Locate the cell with the specified text and output its [x, y] center coordinate. 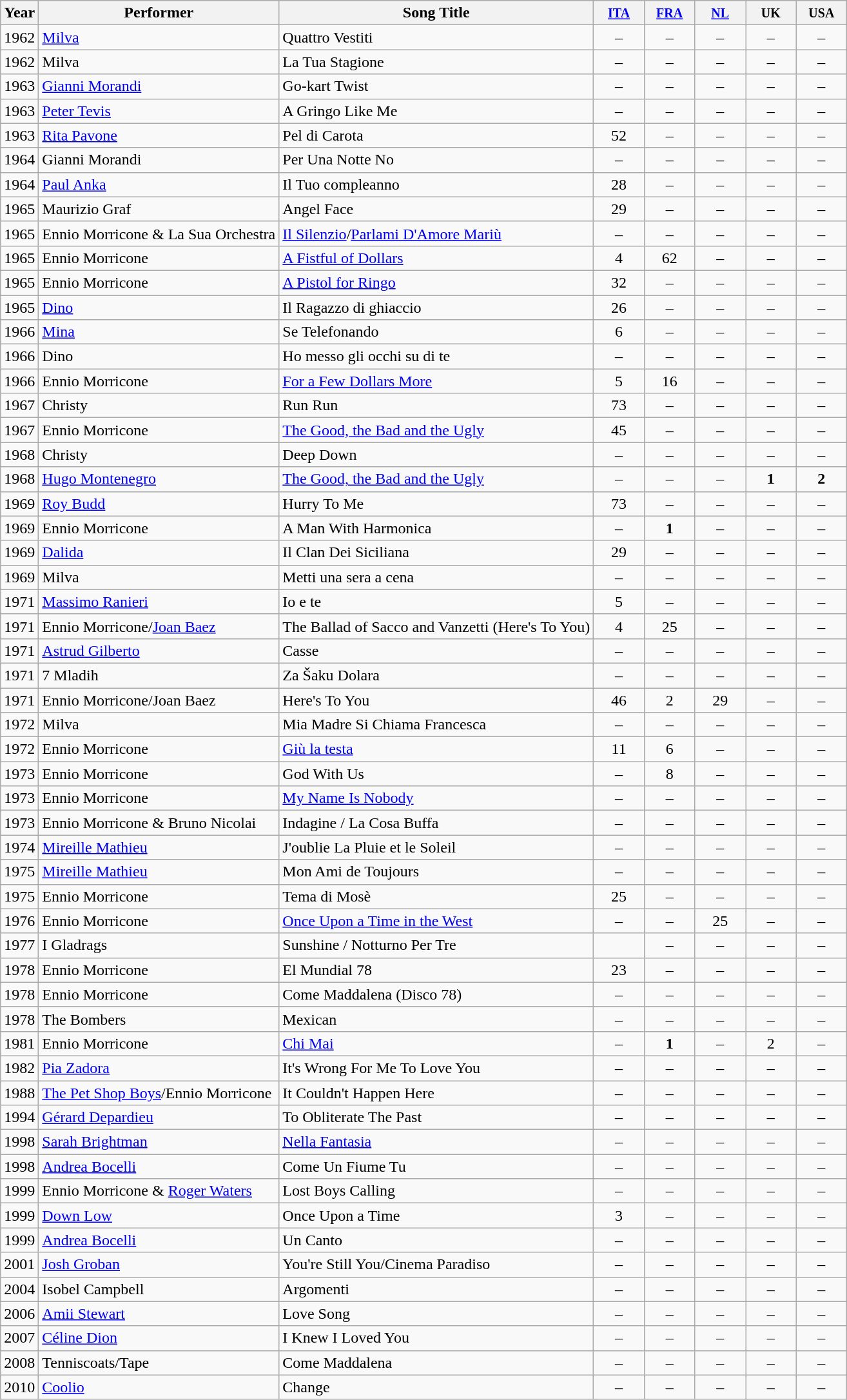
46 [619, 700]
La Tua Stagione [436, 62]
Un Canto [436, 1240]
Il Ragazzo di ghiaccio [436, 308]
2010 [19, 1387]
Mina [159, 332]
Love Song [436, 1314]
52 [619, 135]
Sarah Brightman [159, 1142]
Angel Face [436, 209]
J'oublie La Pluie et le Soleil [436, 847]
The Bombers [159, 1019]
1994 [19, 1118]
Argomenti [436, 1289]
1982 [19, 1068]
The Pet Shop Boys/Ennio Morricone [159, 1093]
Paul Anka [159, 184]
Year [19, 13]
A Man With Harmonica [436, 528]
Come Un Fiume Tu [436, 1167]
Astrud Gilberto [159, 651]
The Ballad of Sacco and Vanzetti (Here's To You) [436, 626]
Per Una Notte No [436, 160]
Za Šaku Dolara [436, 675]
Metti una sera a cena [436, 577]
62 [669, 258]
El Mundial 78 [436, 970]
NL [721, 13]
Isobel Campbell [159, 1289]
Sunshine / Notturno Per Tre [436, 945]
Gérard Depardieu [159, 1118]
A Fistful of Dollars [436, 258]
Come Maddalena [436, 1363]
Massimo Ranieri [159, 602]
Once Upon a Time in the West [436, 921]
Ho messo gli occhi su di te [436, 357]
God With Us [436, 774]
Performer [159, 13]
Quattro Vestiti [436, 37]
ITA [619, 13]
11 [619, 749]
7 Mladih [159, 675]
1981 [19, 1043]
Mexican [436, 1019]
I Gladrags [159, 945]
Céline Dion [159, 1338]
A Pistol for Ringo [436, 282]
Go-kart Twist [436, 86]
USA [821, 13]
Pel di Carota [436, 135]
Here's To You [436, 700]
Indagine / La Cosa Buffa [436, 823]
Casse [436, 651]
45 [619, 430]
Ennio Morricone & Roger Waters [159, 1191]
Giù la testa [436, 749]
Deep Down [436, 455]
2008 [19, 1363]
Il Tuo compleanno [436, 184]
Chi Mai [436, 1043]
Roy Budd [159, 504]
Pia Zadora [159, 1068]
1976 [19, 921]
Rita Pavone [159, 135]
32 [619, 282]
16 [669, 381]
Ennio Morricone & La Sua Orchestra [159, 233]
Io e te [436, 602]
My Name Is Nobody [436, 798]
FRA [669, 13]
Change [436, 1387]
Mia Madre Si Chiama Francesca [436, 725]
Coolio [159, 1387]
Hurry To Me [436, 504]
Josh Groban [159, 1265]
Nella Fantasia [436, 1142]
Dalida [159, 553]
Once Upon a Time [436, 1216]
Maurizio Graf [159, 209]
Come Maddalena (Disco 78) [436, 994]
2007 [19, 1338]
Ennio Morricone & Bruno Nicolai [159, 823]
Down Low [159, 1216]
Run Run [436, 406]
8 [669, 774]
28 [619, 184]
Peter Tevis [159, 111]
1977 [19, 945]
Amii Stewart [159, 1314]
Se Telefonando [436, 332]
It's Wrong For Me To Love You [436, 1068]
2006 [19, 1314]
To Obliterate The Past [436, 1118]
UK [771, 13]
Lost Boys Calling [436, 1191]
3 [619, 1216]
Hugo Montenegro [159, 479]
I Knew I Loved You [436, 1338]
Mon Ami de Toujours [436, 872]
1988 [19, 1093]
Il Clan Dei Siciliana [436, 553]
26 [619, 308]
Song Title [436, 13]
It Couldn't Happen Here [436, 1093]
23 [619, 970]
A Gringo Like Me [436, 111]
Tema di Mosè [436, 896]
2001 [19, 1265]
Tenniscoats/Tape [159, 1363]
You're Still You/Cinema Paradiso [436, 1265]
2004 [19, 1289]
For a Few Dollars More [436, 381]
1974 [19, 847]
Il Silenzio/Parlami D'Amore Mariù [436, 233]
